Pinpoint the cell where the given text exists, returning its [x, y] midpoint coordinate. 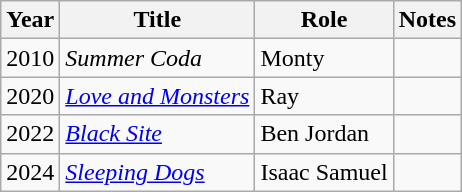
Title [158, 20]
Notes [427, 20]
2020 [30, 96]
2024 [30, 172]
Role [324, 20]
Monty [324, 58]
Ray [324, 96]
Summer Coda [158, 58]
Love and Monsters [158, 96]
Ben Jordan [324, 134]
Black Site [158, 134]
2022 [30, 134]
Isaac Samuel [324, 172]
2010 [30, 58]
Sleeping Dogs [158, 172]
Year [30, 20]
